Identify which cell holds the provided text, then report its (X, Y) central coordinate. 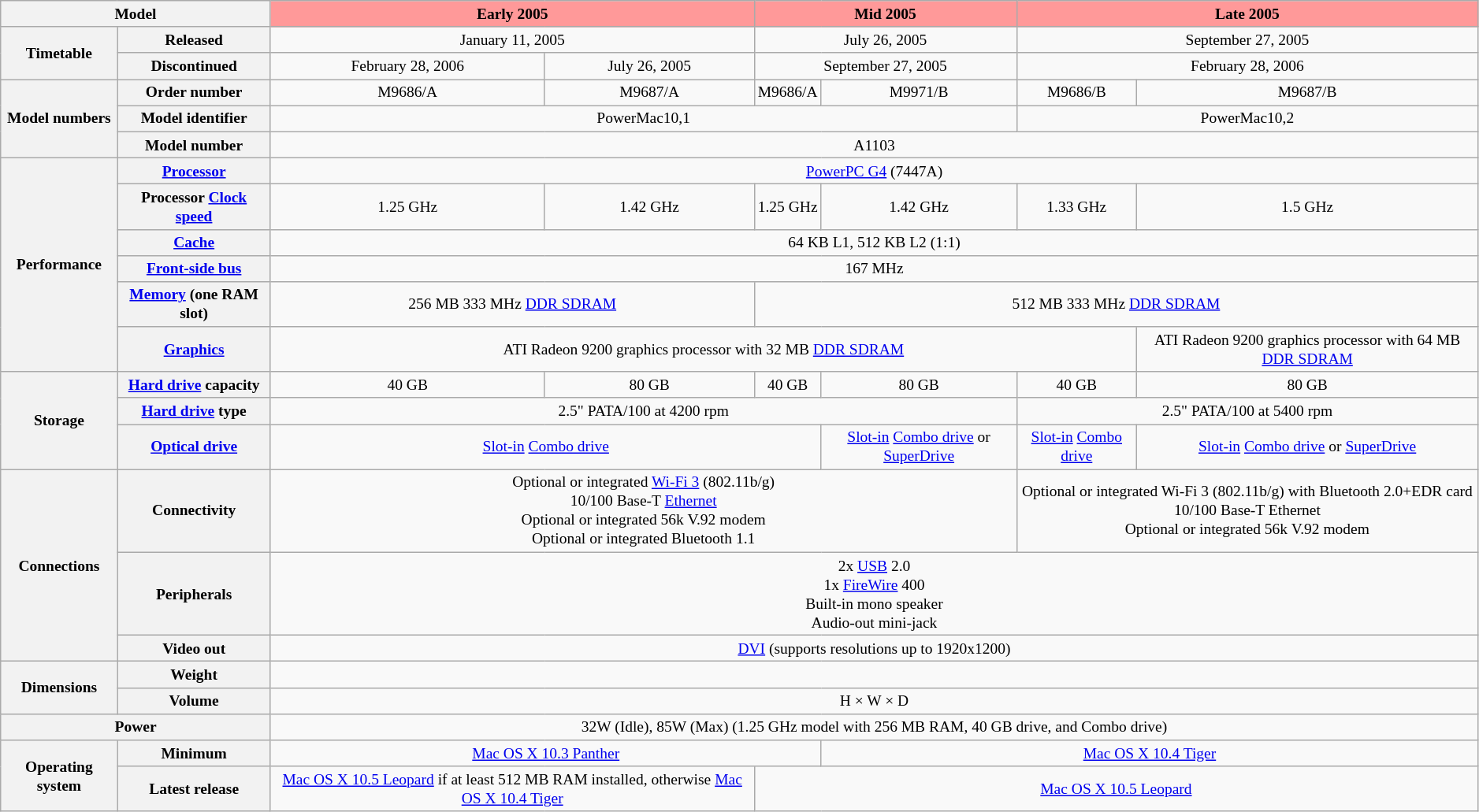
Model identifier (194, 118)
64 KB L1, 512 KB L2 (1:1) (874, 243)
Optical drive (194, 447)
PowerMac10,2 (1247, 118)
DVI (supports resolutions up to 1920x1200) (874, 649)
Model number (194, 145)
Cache (194, 243)
Model numbers (59, 119)
Optional or integrated Wi-Fi 3 (802.11b/g) with Bluetooth 2.0+EDR card10/100 Base-T EthernetOptional or integrated 56k V.92 modem (1247, 510)
32W (Idle), 85W (Max) (1.25 GHz model with 256 MB RAM, 40 GB drive, and Combo drive) (874, 726)
Power (136, 726)
PowerMac10,1 (643, 118)
Front-side bus (194, 268)
ATI Radeon 9200 graphics processor with 32 MB DDR SDRAM (703, 350)
2.5" PATA/100 at 5400 rpm (1247, 411)
Optional or integrated Wi-Fi 3 (802.11b/g)10/100 Base-T EthernetOptional or integrated 56k V.92 modemOptional or integrated Bluetooth 1.1 (643, 510)
Video out (194, 649)
2.5" PATA/100 at 4200 rpm (643, 411)
512 MB 333 MHz DDR SDRAM (1116, 304)
Late 2005 (1247, 14)
Mac OS X 10.3 Panther (545, 753)
Connectivity (194, 510)
256 MB 333 MHz DDR SDRAM (512, 304)
Processor (194, 170)
Weight (194, 674)
Discontinued (194, 66)
Mac OS X 10.5 Leopard (1116, 789)
ATI Radeon 9200 graphics processor with 64 MB DDR SDRAM (1308, 350)
Peripherals (194, 594)
Performance (59, 265)
Released (194, 39)
M9687/A (649, 93)
1.5 GHz (1308, 206)
167 MHz (874, 268)
Processor Clock speed (194, 206)
Early 2005 (512, 14)
Graphics (194, 350)
Dimensions (59, 688)
1.33 GHz (1076, 206)
2x USB 2.01x FireWire 400Built-in mono speakerAudio-out mini-jack (874, 594)
M9686/B (1076, 93)
H × W × D (874, 701)
Memory (one RAM slot) (194, 304)
Mid 2005 (886, 14)
M9687/B (1308, 93)
Hard drive capacity (194, 384)
Order number (194, 93)
January 11, 2005 (512, 39)
Mac OS X 10.5 Leopard if at least 512 MB RAM installed, otherwise Mac OS X 10.4 Tiger (512, 789)
Storage (59, 421)
Connections (59, 565)
Latest release (194, 789)
Operating system (59, 777)
Hard drive type (194, 411)
A1103 (874, 145)
Timetable (59, 54)
Minimum (194, 753)
Mac OS X 10.4 Tiger (1150, 753)
Volume (194, 701)
M9971/B (919, 93)
PowerPC G4 (7447A) (874, 170)
Model (136, 14)
